Pinpoint the cell where the given text exists, returning its [x, y] midpoint coordinate. 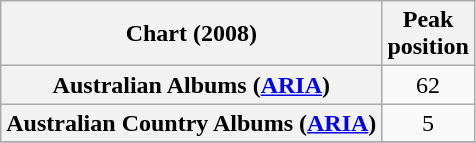
Australian Albums (ARIA) [192, 85]
Peak position [428, 34]
62 [428, 85]
Chart (2008) [192, 34]
Australian Country Albums (ARIA) [192, 123]
5 [428, 123]
